From the cell containing the given text, extract its center point as [X, Y] coordinate. 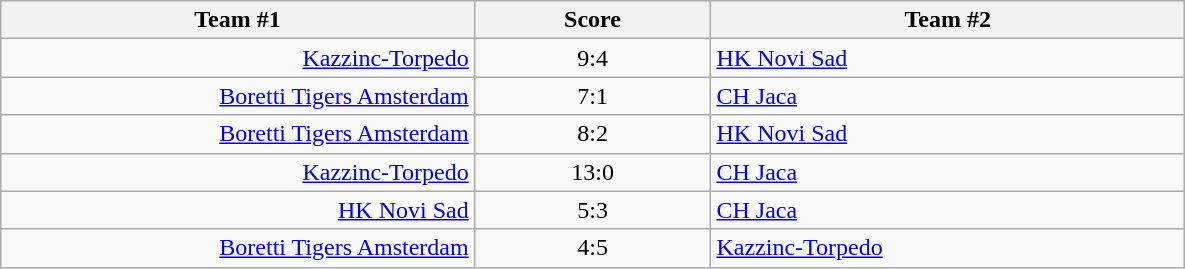
Score [592, 20]
13:0 [592, 172]
5:3 [592, 210]
Team #1 [238, 20]
4:5 [592, 248]
9:4 [592, 58]
7:1 [592, 96]
Team #2 [948, 20]
8:2 [592, 134]
